Search for the cell housing the specified text and yield its [x, y] center coordinate. 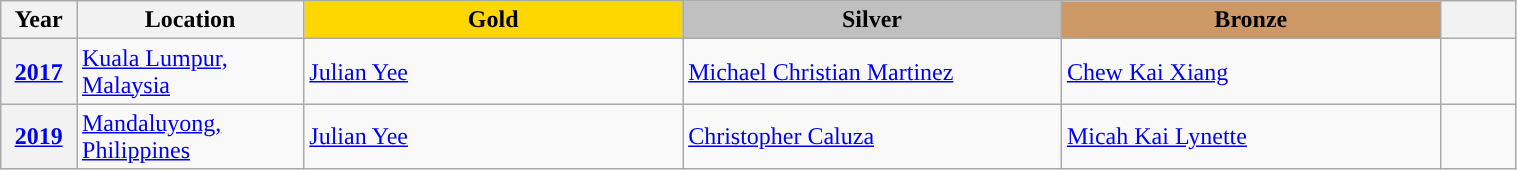
Year [39, 20]
Michael Christian Martinez [872, 72]
Location [190, 20]
2017 [39, 72]
Gold [494, 20]
Christopher Caluza [872, 136]
Mandaluyong, Philippines [190, 136]
Silver [872, 20]
Chew Kai Xiang [1250, 72]
Micah Kai Lynette [1250, 136]
Kuala Lumpur, Malaysia [190, 72]
2019 [39, 136]
Bronze [1250, 20]
